Provide the [X, Y] coordinate of the cell's center where the given text is located.  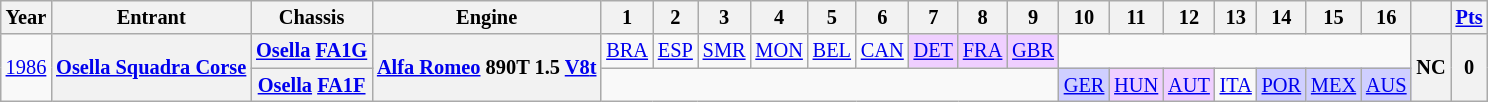
5 [832, 17]
9 [1033, 17]
AUT [1189, 85]
BEL [832, 51]
3 [724, 17]
CAN [882, 51]
ESP [676, 51]
BRA [627, 51]
16 [1386, 17]
Osella FA1G [312, 51]
Entrant [151, 17]
MON [778, 51]
POR [1282, 85]
13 [1236, 17]
1 [627, 17]
0 [1470, 68]
Year [26, 17]
8 [982, 17]
4 [778, 17]
MEX [1334, 85]
7 [934, 17]
GER [1084, 85]
Chassis [312, 17]
FRA [982, 51]
ITA [1236, 85]
11 [1136, 17]
1986 [26, 68]
NC [1430, 68]
10 [1084, 17]
2 [676, 17]
Pts [1470, 17]
HUN [1136, 85]
AUS [1386, 85]
Alfa Romeo 890T 1.5 V8t [486, 68]
15 [1334, 17]
Osella Squadra Corse [151, 68]
12 [1189, 17]
Engine [486, 17]
DET [934, 51]
GBR [1033, 51]
Osella FA1F [312, 85]
14 [1282, 17]
6 [882, 17]
SMR [724, 51]
